Find where the given text appears and provide that cell's center as (X, Y) coordinate. 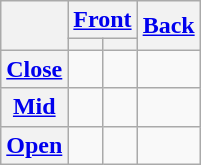
Back (168, 26)
Mid (34, 107)
Open (34, 145)
Close (34, 69)
Front (102, 20)
